Find where the given text appears and provide that cell's center as (X, Y) coordinate. 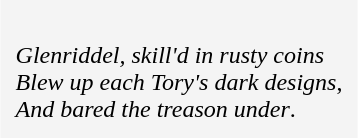
Glenriddel, skill'd in rusty coins Blew up each Tory's dark designs, And bared the treason under. (180, 69)
